For the text-containing cell, return its midpoint in (X, Y) coordinate format. 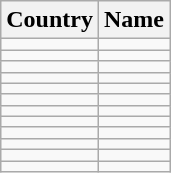
Name (134, 20)
Country (50, 20)
